Search for the cell housing the specified text and yield its [x, y] center coordinate. 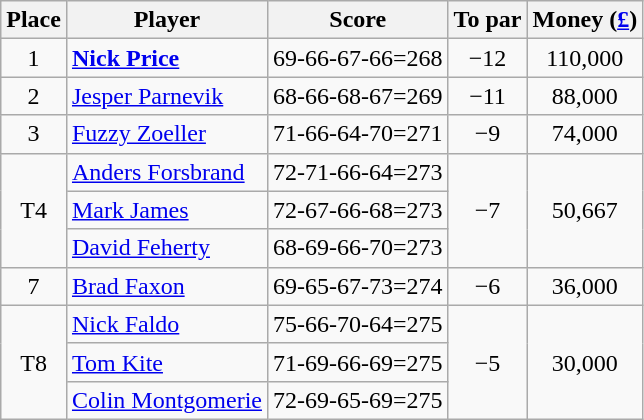
−6 [488, 286]
T8 [34, 362]
75-66-70-64=275 [358, 324]
Money (£) [585, 20]
−9 [488, 134]
Fuzzy Zoeller [166, 134]
Colin Montgomerie [166, 400]
72-67-66-68=273 [358, 210]
Player [166, 20]
To par [488, 20]
Tom Kite [166, 362]
−11 [488, 96]
−5 [488, 362]
72-71-66-64=273 [358, 172]
−12 [488, 58]
Nick Faldo [166, 324]
Brad Faxon [166, 286]
Mark James [166, 210]
7 [34, 286]
110,000 [585, 58]
36,000 [585, 286]
Jesper Parnevik [166, 96]
69-65-67-73=274 [358, 286]
David Feherty [166, 248]
68-66-68-67=269 [358, 96]
30,000 [585, 362]
1 [34, 58]
2 [34, 96]
T4 [34, 210]
Nick Price [166, 58]
3 [34, 134]
74,000 [585, 134]
Place [34, 20]
72-69-65-69=275 [358, 400]
Score [358, 20]
69-66-67-66=268 [358, 58]
50,667 [585, 210]
88,000 [585, 96]
71-66-64-70=271 [358, 134]
Anders Forsbrand [166, 172]
68-69-66-70=273 [358, 248]
71-69-66-69=275 [358, 362]
−7 [488, 210]
